From the cell containing the given text, extract its center point as (X, Y) coordinate. 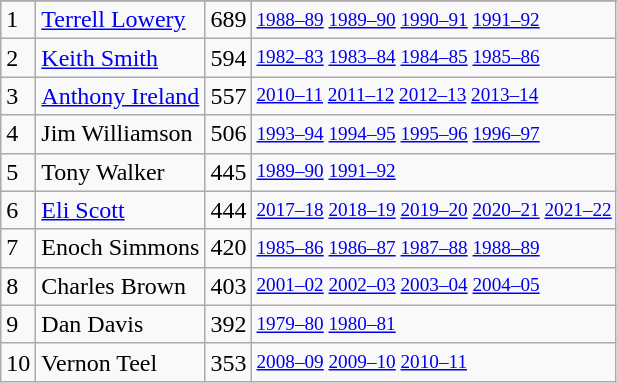
1979–80 1980–81 (434, 324)
1989–90 1991–92 (434, 172)
2 (18, 58)
2010–11 2011–12 2012–13 2013–14 (434, 96)
1988–89 1989–90 1990–91 1991–92 (434, 20)
Vernon Teel (120, 362)
594 (228, 58)
1993–94 1994–95 1995–96 1996–97 (434, 134)
403 (228, 286)
Eli Scott (120, 210)
420 (228, 248)
Terrell Lowery (120, 20)
1982–83 1983–84 1984–85 1985–86 (434, 58)
8 (18, 286)
6 (18, 210)
392 (228, 324)
1985–86 1986–87 1987–88 1988–89 (434, 248)
Enoch Simmons (120, 248)
10 (18, 362)
2001–02 2002–03 2003–04 2004–05 (434, 286)
Dan Davis (120, 324)
2017–18 2018–19 2019–20 2020–21 2021–22 (434, 210)
2008–09 2009–10 2010–11 (434, 362)
444 (228, 210)
1 (18, 20)
506 (228, 134)
Anthony Ireland (120, 96)
5 (18, 172)
7 (18, 248)
Tony Walker (120, 172)
353 (228, 362)
Keith Smith (120, 58)
3 (18, 96)
9 (18, 324)
Jim Williamson (120, 134)
Charles Brown (120, 286)
689 (228, 20)
4 (18, 134)
557 (228, 96)
445 (228, 172)
